Scan for the cell matching the given text and deliver its [x, y] coordinate at center. 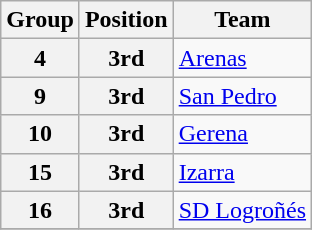
Group [40, 20]
4 [40, 58]
16 [40, 210]
Position [126, 20]
10 [40, 134]
Gerena [242, 134]
SD Logroñés [242, 210]
15 [40, 172]
Izarra [242, 172]
San Pedro [242, 96]
Arenas [242, 58]
9 [40, 96]
Team [242, 20]
